Search for the cell housing the specified text and yield its (X, Y) center coordinate. 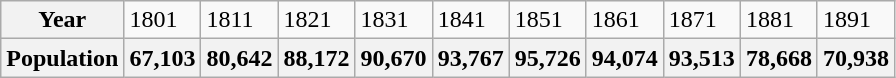
1881 (778, 20)
67,103 (162, 58)
1851 (548, 20)
93,513 (702, 58)
95,726 (548, 58)
80,642 (240, 58)
1871 (702, 20)
1801 (162, 20)
78,668 (778, 58)
90,670 (394, 58)
70,938 (856, 58)
93,767 (470, 58)
1811 (240, 20)
88,172 (316, 58)
Year (62, 20)
1821 (316, 20)
1841 (470, 20)
1891 (856, 20)
94,074 (624, 58)
1861 (624, 20)
1831 (394, 20)
Population (62, 58)
